Return (x, y) of the center of cell containing provided text 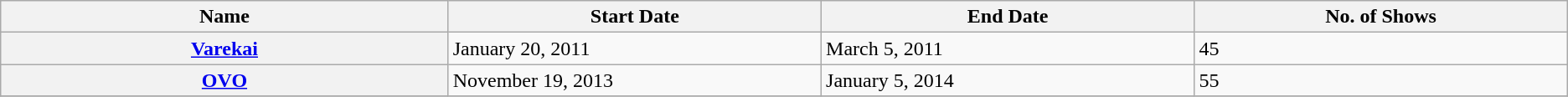
End Date (1008, 17)
No. of Shows (1380, 17)
January 20, 2011 (635, 48)
OVO (224, 80)
Varekai (224, 48)
55 (1380, 80)
January 5, 2014 (1008, 80)
45 (1380, 48)
November 19, 2013 (635, 80)
Name (224, 17)
Start Date (635, 17)
March 5, 2011 (1008, 48)
